Capture the cell that displays the provided text and extract its (X, Y) central coordinate. 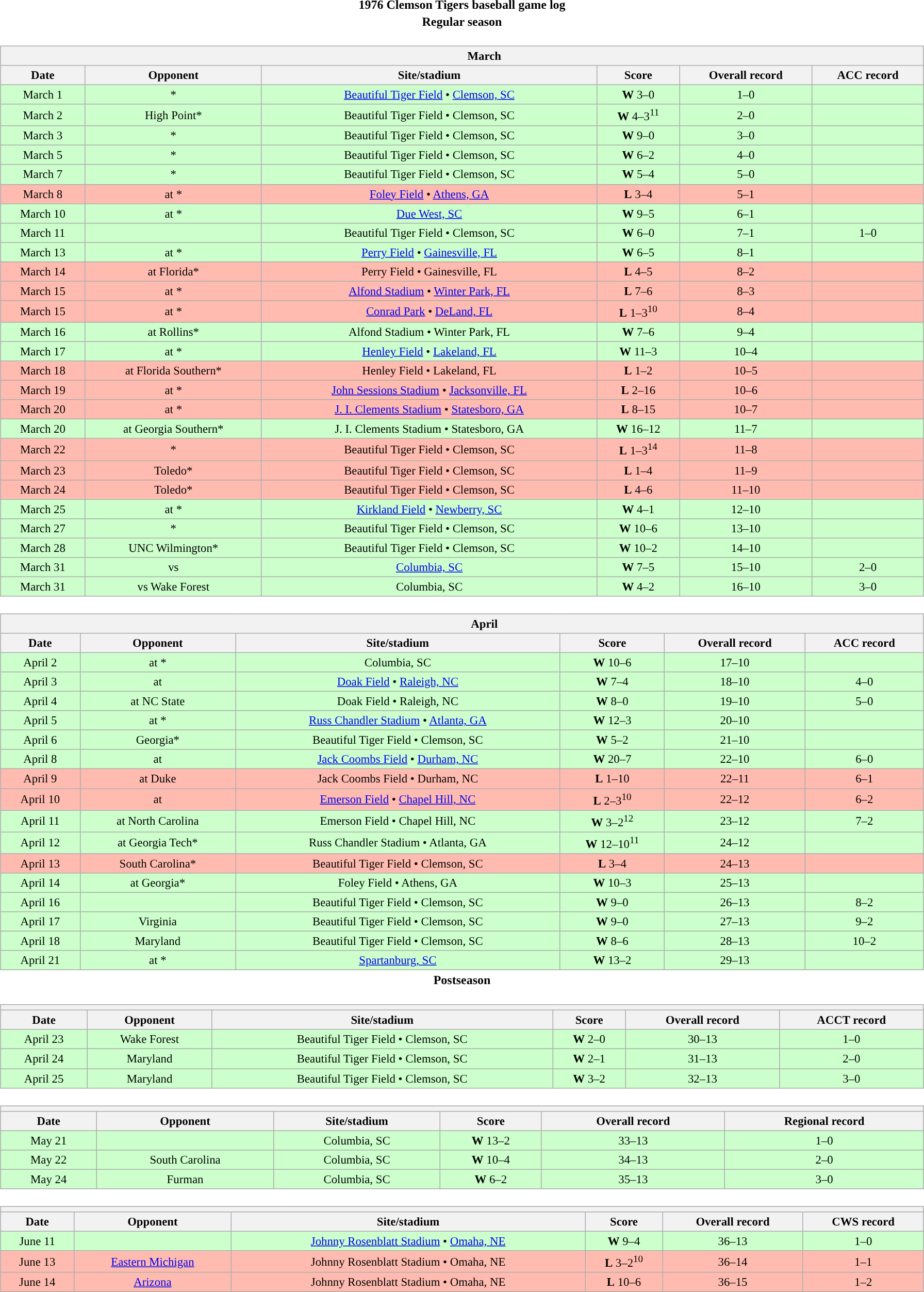
W 3–2 (589, 1078)
March 3 (43, 136)
W 10–3 (613, 883)
March 8 (43, 194)
W 9–4 (624, 1241)
at Rollins* (173, 332)
Arizona (153, 1282)
vs (173, 567)
1–2 (863, 1282)
35–13 (633, 1179)
11–9 (746, 470)
W 10–2 (638, 548)
at Georgia* (158, 883)
8–4 (746, 312)
17–10 (735, 662)
W 4–2 (638, 586)
31–13 (703, 1059)
vs Wake Forest (173, 586)
March 7 (43, 174)
W 6–0 (638, 233)
Kirkland Field • Newberry, SC (429, 509)
22–11 (735, 779)
11–8 (746, 449)
6–0 (864, 759)
March 1 (43, 94)
16–10 (746, 586)
March 18 (43, 371)
UNC Wilmington* (173, 548)
April 21 (40, 960)
March 2 (43, 115)
10–7 (746, 410)
April 25 (44, 1078)
High Point* (173, 115)
36–13 (733, 1241)
7–2 (864, 821)
W 4–311 (638, 115)
at Florida Southern* (173, 371)
W 12–3 (613, 721)
June 14 (37, 1282)
March 10 (43, 214)
W 20–7 (613, 759)
Wake Forest (150, 1039)
25–13 (735, 883)
March 23 (43, 470)
L 3–210 (624, 1262)
18–10 (735, 682)
21–10 (735, 740)
March 22 (43, 449)
W 5–2 (613, 740)
6–2 (864, 799)
March (462, 56)
8–1 (746, 252)
April 5 (40, 721)
11–10 (746, 489)
29–13 (735, 960)
L 1–10 (613, 779)
12–10 (746, 509)
W 5–4 (638, 174)
L 2–16 (638, 390)
W 3–212 (613, 821)
L 1–310 (638, 312)
April 13 (40, 863)
Spartanburg, SC (398, 960)
27–13 (735, 922)
33–13 (633, 1140)
June 13 (37, 1262)
March 5 (43, 155)
10–4 (746, 351)
26–13 (735, 902)
L 1–314 (638, 449)
28–13 (735, 941)
W 8–6 (613, 941)
Eastern Michigan (153, 1262)
L 10–6 (624, 1282)
10–5 (746, 371)
9–2 (864, 922)
John Sessions Stadium • Jacksonville, FL (429, 390)
34–13 (633, 1159)
30–13 (703, 1039)
April 14 (40, 883)
April (462, 624)
13–10 (746, 528)
L 1–4 (638, 470)
W 10–4 (491, 1159)
36–15 (733, 1282)
at Duke (158, 779)
at North Carolina (158, 821)
March 16 (43, 332)
ACCT record (851, 1020)
36–14 (733, 1262)
April 24 (44, 1059)
March 13 (43, 252)
April 4 (40, 701)
W 8–0 (613, 701)
April 16 (40, 902)
March 19 (43, 390)
10–6 (746, 390)
March 25 (43, 509)
W 2–0 (589, 1039)
9–4 (746, 332)
W 3–0 (638, 94)
24–12 (735, 843)
W 7–6 (638, 332)
W 2–1 (589, 1059)
April 8 (40, 759)
W 6–5 (638, 252)
June 11 (37, 1241)
L 4–6 (638, 489)
April 3 (40, 682)
March 24 (43, 489)
W 7–4 (613, 682)
April 17 (40, 922)
April 6 (40, 740)
May 24 (48, 1179)
May 21 (48, 1140)
20–10 (735, 721)
L 8–15 (638, 410)
L 7–6 (638, 291)
15–10 (746, 567)
Georgia* (158, 740)
at Georgia Tech* (158, 843)
24–13 (735, 863)
5–1 (746, 194)
1–1 (863, 1262)
Furman (185, 1179)
Regional record (824, 1121)
at NC State (158, 701)
South Carolina (185, 1159)
at Florida* (173, 271)
7–1 (746, 233)
Virginia (158, 922)
Due West, SC (429, 214)
23–12 (735, 821)
L 1–2 (638, 371)
W 9–5 (638, 214)
March 27 (43, 528)
April 10 (40, 799)
South Carolina* (158, 863)
22–12 (735, 799)
April 12 (40, 843)
April 18 (40, 941)
April 23 (44, 1039)
L 4–5 (638, 271)
14–10 (746, 548)
W 16–12 (638, 429)
11–7 (746, 429)
at Georgia Southern* (173, 429)
May 22 (48, 1159)
April 11 (40, 821)
W 12–1011 (613, 843)
March 14 (43, 271)
19–10 (735, 701)
32–13 (703, 1078)
March 11 (43, 233)
April 9 (40, 779)
8–3 (746, 291)
W 4–1 (638, 509)
March 28 (43, 548)
22–10 (735, 759)
L 2–310 (613, 799)
W 11–3 (638, 351)
10–2 (864, 941)
March 17 (43, 351)
W 7–5 (638, 567)
Conrad Park • DeLand, FL (429, 312)
CWS record (863, 1222)
April 2 (40, 662)
